Identify which cell holds the provided text, then report its [X, Y] central coordinate. 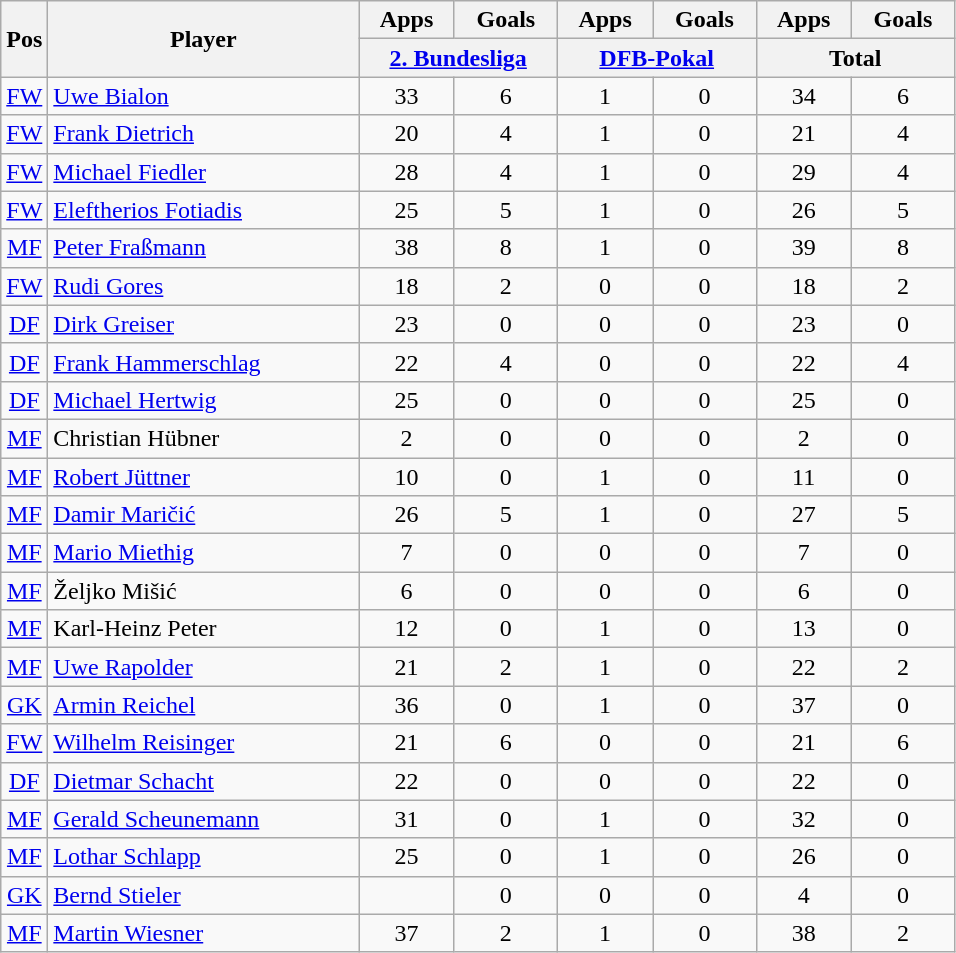
12 [406, 629]
Damir Maričić [204, 515]
32 [804, 819]
10 [406, 477]
34 [804, 96]
Player [204, 39]
Bernd Stieler [204, 895]
2. Bundesliga [458, 58]
Peter Fraßmann [204, 248]
Uwe Bialon [204, 96]
Mario Miethig [204, 553]
Robert Jüttner [204, 477]
Pos [24, 39]
Martin Wiesner [204, 933]
Michael Fiedler [204, 172]
Frank Hammerschlag [204, 362]
13 [804, 629]
Michael Hertwig [204, 400]
Uwe Rapolder [204, 667]
36 [406, 705]
39 [804, 248]
Christian Hübner [204, 438]
20 [406, 134]
Lothar Schlapp [204, 857]
11 [804, 477]
Frank Dietrich [204, 134]
DFB-Pokal [656, 58]
Karl-Heinz Peter [204, 629]
27 [804, 515]
28 [406, 172]
Gerald Scheunemann [204, 819]
33 [406, 96]
29 [804, 172]
Armin Reichel [204, 705]
Željko Mišić [204, 591]
Wilhelm Reisinger [204, 743]
Rudi Gores [204, 286]
Eleftherios Fotiadis [204, 210]
Dirk Greiser [204, 324]
Total [856, 58]
Dietmar Schacht [204, 781]
31 [406, 819]
